Find where the given text appears and provide that cell's center as (X, Y) coordinate. 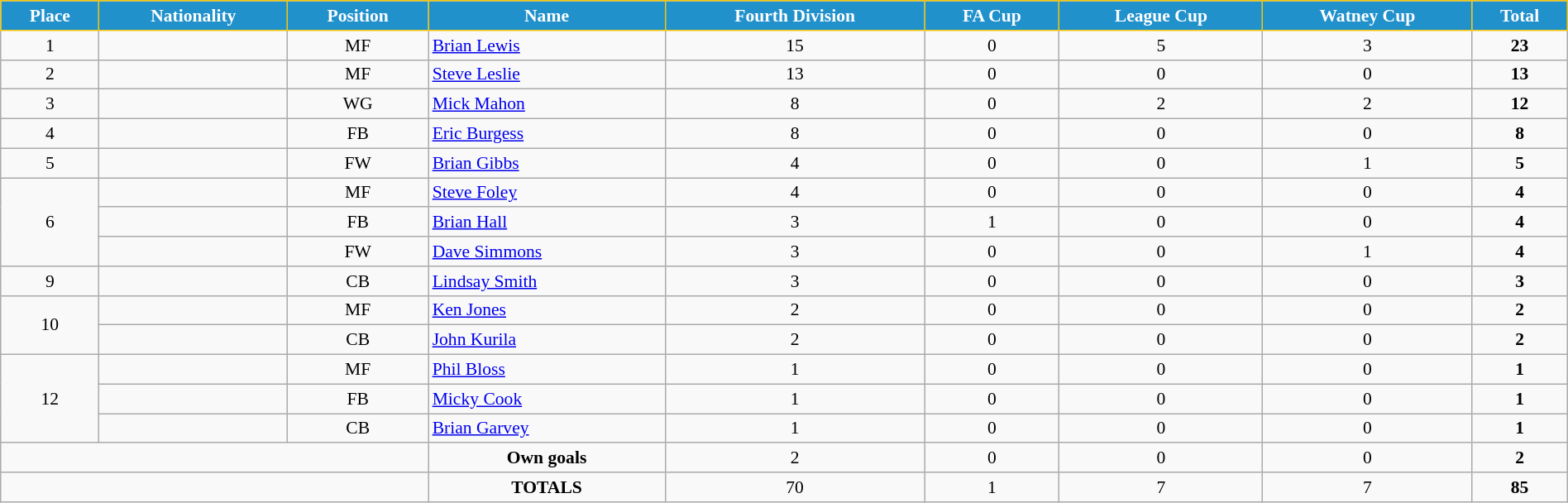
Watney Cup (1368, 16)
Total (1520, 16)
League Cup (1161, 16)
Eric Burgess (547, 134)
WG (358, 104)
70 (794, 487)
Name (547, 16)
Brian Gibbs (547, 163)
Mick Mahon (547, 104)
Ken Jones (547, 310)
Brian Garvey (547, 429)
Place (50, 16)
Own goals (547, 458)
10 (50, 324)
Micky Cook (547, 399)
Fourth Division (794, 16)
Nationality (194, 16)
85 (1520, 487)
Steve Foley (547, 193)
FA Cup (992, 16)
23 (1520, 46)
6 (50, 222)
Lindsay Smith (547, 281)
Brian Lewis (547, 46)
TOTALS (547, 487)
Steve Leslie (547, 74)
Phil Bloss (547, 370)
John Kurila (547, 340)
Dave Simmons (547, 251)
Position (358, 16)
9 (50, 281)
Brian Hall (547, 223)
15 (794, 46)
